Search for the cell housing the specified text and yield its (X, Y) center coordinate. 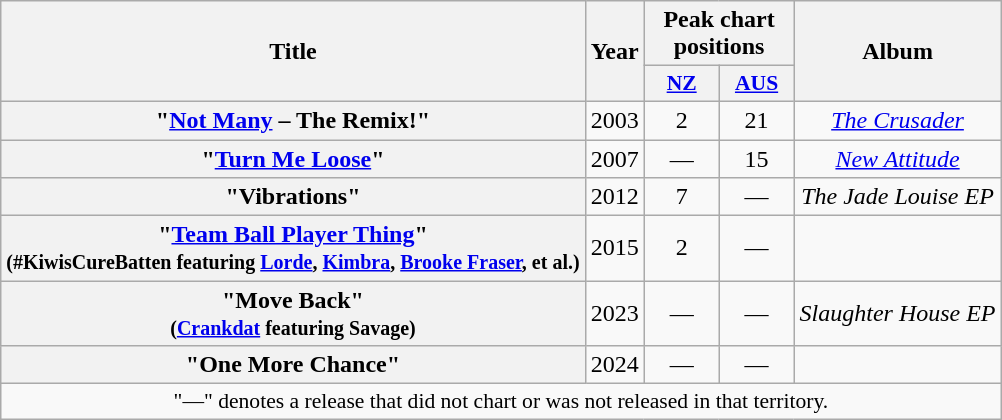
Album (898, 52)
2024 (614, 365)
Peak chart positions (719, 34)
"—" denotes a release that did not chart or was not released in that territory. (501, 402)
The Jade Louise EP (898, 197)
NZ (682, 84)
2023 (614, 314)
15 (756, 159)
2003 (614, 120)
Slaughter House EP (898, 314)
Year (614, 52)
New Attitude (898, 159)
"Team Ball Player Thing"(#KiwisCureBatten featuring Lorde, Kimbra, Brooke Fraser, et al.) (293, 248)
AUS (756, 84)
"Not Many – The Remix!" (293, 120)
Title (293, 52)
The Crusader (898, 120)
"Turn Me Loose" (293, 159)
"Move Back"(Crankdat featuring Savage) (293, 314)
"Vibrations" (293, 197)
2012 (614, 197)
2007 (614, 159)
"One More Chance" (293, 365)
7 (682, 197)
21 (756, 120)
2015 (614, 248)
